Detect which cell encompasses the target text, then output its [X, Y] center coordinate. 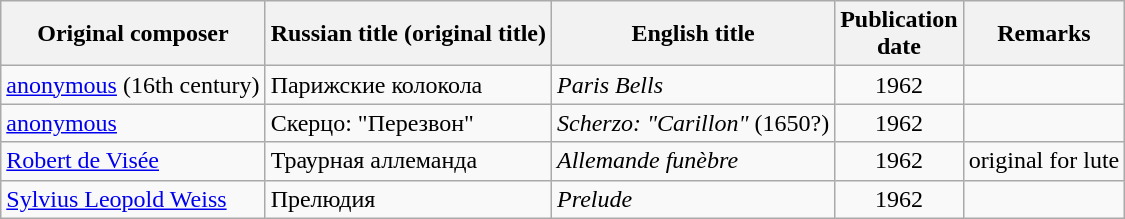
Robert de Visée [133, 161]
Allemande funèbre [692, 161]
anonymous (16th century) [133, 85]
Scherzo: "Carillon" (1650?) [692, 123]
anonymous [133, 123]
Original composer [133, 34]
Прелюдия [408, 199]
Скерцо: "Перезвон" [408, 123]
Траурная аллеманда [408, 161]
Sylvius Leopold Weiss [133, 199]
Paris Bells [692, 85]
Publicationdate [899, 34]
Russian title (original title) [408, 34]
Парижские колокола [408, 85]
English title [692, 34]
Remarks [1044, 34]
original for lute [1044, 161]
Prelude [692, 199]
